Return (X, Y) of the center of cell containing provided text 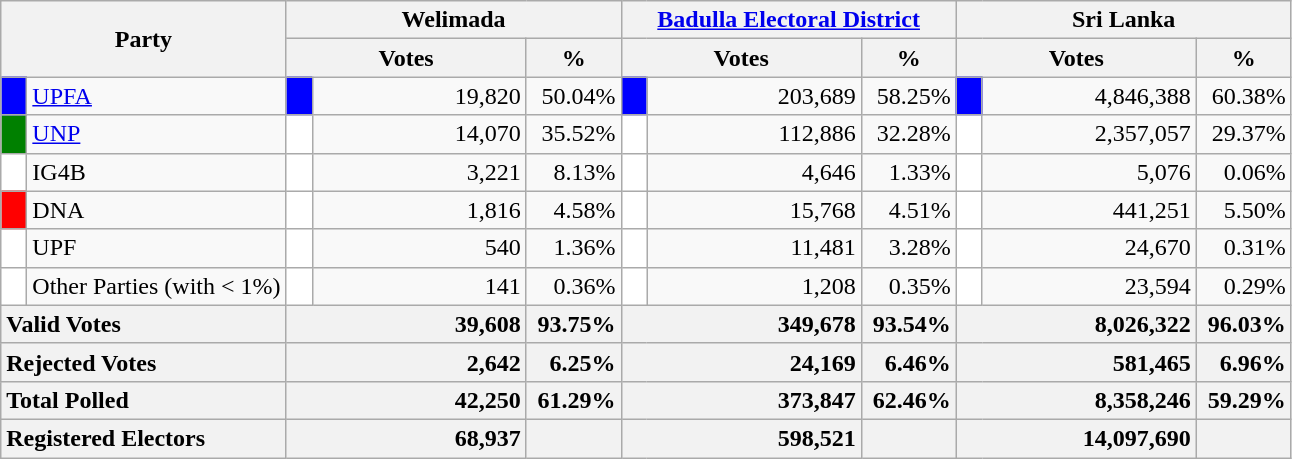
Other Parties (with < 1%) (156, 286)
3,221 (419, 172)
68,937 (406, 438)
8,358,246 (1076, 400)
1.36% (574, 248)
1.33% (908, 172)
UPFA (156, 96)
0.06% (1244, 172)
19,820 (419, 96)
96.03% (1244, 324)
6.25% (574, 362)
141 (419, 286)
373,847 (741, 400)
93.54% (908, 324)
6.96% (1244, 362)
24,169 (741, 362)
Party (144, 39)
8.13% (574, 172)
UNP (156, 134)
32.28% (908, 134)
Sri Lanka (1124, 20)
0.36% (574, 286)
2,642 (406, 362)
Badulla Electoral District (788, 20)
598,521 (741, 438)
349,678 (741, 324)
14,070 (419, 134)
112,886 (754, 134)
24,670 (1089, 248)
3.28% (908, 248)
0.31% (1244, 248)
Registered Electors (144, 438)
581,465 (1076, 362)
23,594 (1089, 286)
1,208 (754, 286)
UPF (156, 248)
15,768 (754, 210)
540 (419, 248)
Welimada (454, 20)
6.46% (908, 362)
39,608 (406, 324)
DNA (156, 210)
0.29% (1244, 286)
50.04% (574, 96)
4.51% (908, 210)
2,357,057 (1089, 134)
61.29% (574, 400)
8,026,322 (1076, 324)
Rejected Votes (144, 362)
0.35% (908, 286)
60.38% (1244, 96)
14,097,690 (1076, 438)
58.25% (908, 96)
59.29% (1244, 400)
4,846,388 (1089, 96)
203,689 (754, 96)
1,816 (419, 210)
42,250 (406, 400)
IG4B (156, 172)
441,251 (1089, 210)
5.50% (1244, 210)
35.52% (574, 134)
11,481 (754, 248)
29.37% (1244, 134)
5,076 (1089, 172)
Valid Votes (144, 324)
4.58% (574, 210)
62.46% (908, 400)
4,646 (754, 172)
Total Polled (144, 400)
93.75% (574, 324)
